Locate the cell with the specified text and output its (x, y) center coordinate. 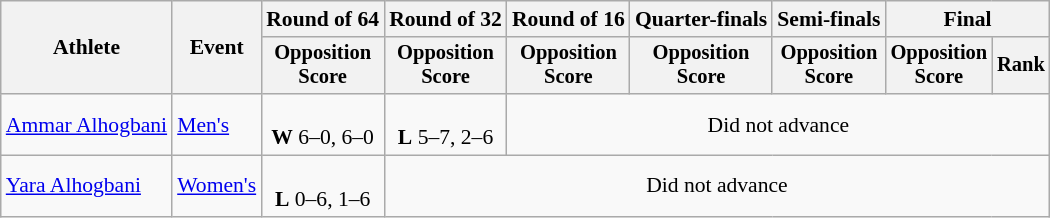
Men's (216, 124)
Event (216, 48)
Round of 64 (322, 19)
Rank (1021, 66)
Women's (216, 186)
Round of 16 (568, 19)
Semi-finals (828, 19)
L 5–7, 2–6 (446, 124)
Quarter-finals (701, 19)
Round of 32 (446, 19)
Ammar Alhogbani (86, 124)
Athlete (86, 48)
Final (968, 19)
L 0–6, 1–6 (322, 186)
Yara Alhogbani (86, 186)
W 6–0, 6–0 (322, 124)
